Extract the (x, y) coordinate from the center of the cell holding the provided text.  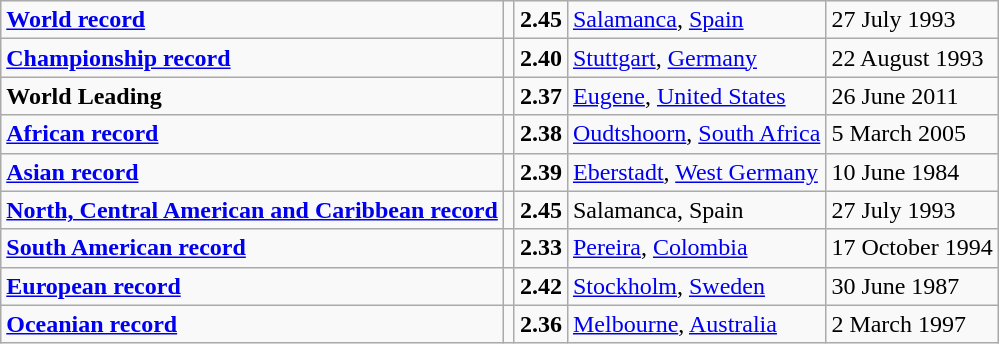
2 March 1997 (912, 324)
Championship record (252, 58)
World Leading (252, 96)
World record (252, 20)
Stuttgart, Germany (696, 58)
2.33 (540, 248)
African record (252, 134)
Melbourne, Australia (696, 324)
Pereira, Colombia (696, 248)
Eugene, United States (696, 96)
Eberstadt, West Germany (696, 172)
Oudtshoorn, South Africa (696, 134)
26 June 2011 (912, 96)
2.36 (540, 324)
5 March 2005 (912, 134)
North, Central American and Caribbean record (252, 210)
2.38 (540, 134)
2.37 (540, 96)
10 June 1984 (912, 172)
Asian record (252, 172)
2.42 (540, 286)
Oceanian record (252, 324)
30 June 1987 (912, 286)
22 August 1993 (912, 58)
European record (252, 286)
South American record (252, 248)
2.40 (540, 58)
Stockholm, Sweden (696, 286)
2.39 (540, 172)
17 October 1994 (912, 248)
